Identify which cell holds the provided text, then report its [X, Y] central coordinate. 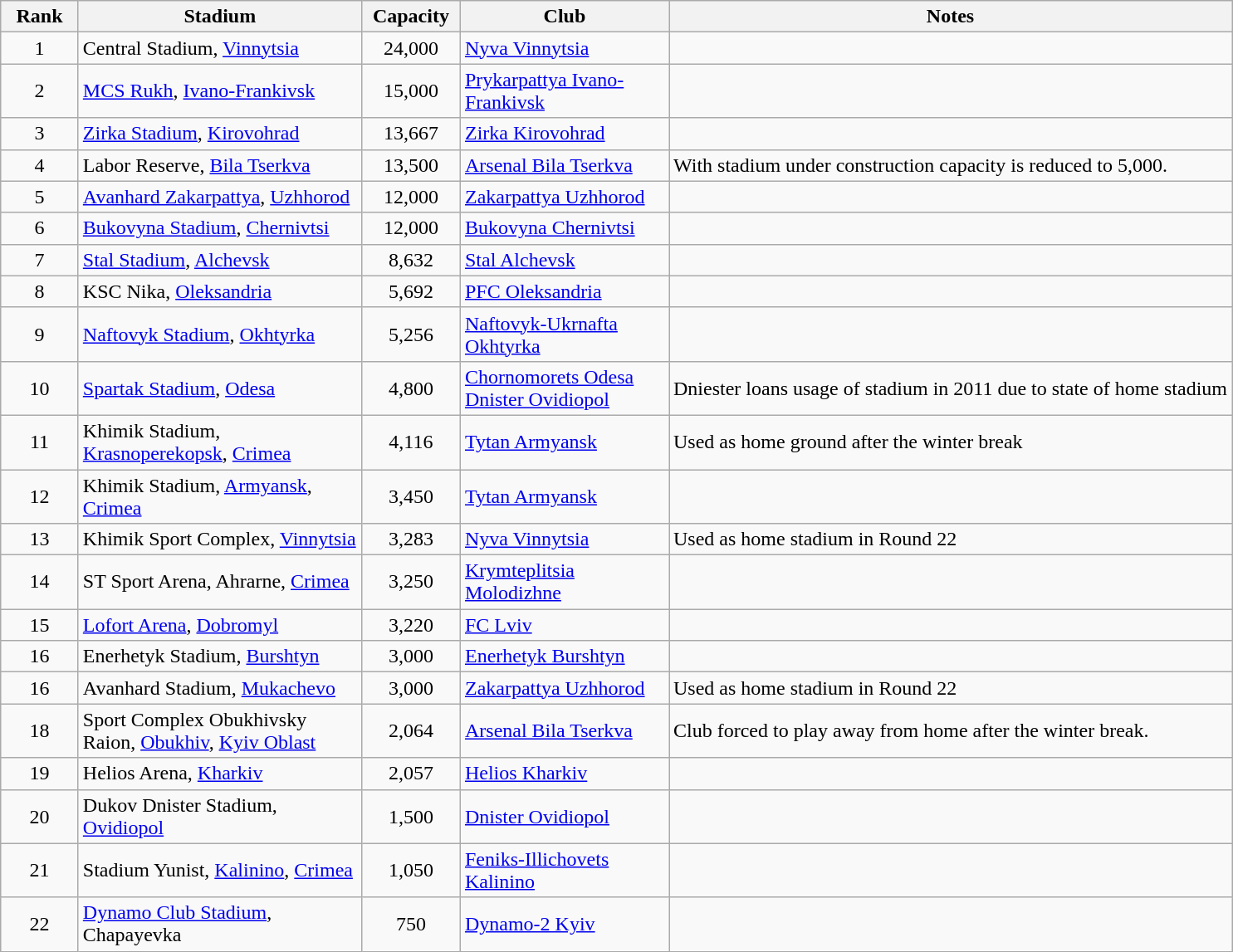
7 [40, 260]
Stal Stadium, Alchevsk [219, 260]
Used as home ground after the winter break [951, 442]
Spartak Stadium, Odesa [219, 388]
Naftovyk-Ukrnafta Okhtyrka [565, 334]
1,500 [410, 817]
Helios Arena, Kharkiv [219, 774]
24,000 [410, 48]
Khimik Sport Complex, Vinnytsia [219, 539]
11 [40, 442]
Stadium [219, 17]
Sport Complex Obukhivsky Raion, Obukhiv, Kyiv Oblast [219, 730]
Avanhard Stadium, Mukachevo [219, 688]
Khimik Stadium, Krasnoperekopsk, Crimea [219, 442]
Helios Kharkiv [565, 774]
22 [40, 925]
9 [40, 334]
Lofort Arena, Dobromyl [219, 625]
5,256 [410, 334]
Bukovyna Chernivtsi [565, 228]
5,692 [410, 291]
Dynamo Club Stadium, Chapayevka [219, 925]
2 [40, 91]
12 [40, 496]
Prykarpattya Ivano-Frankivsk [565, 91]
3,250 [410, 583]
4 [40, 165]
PFC Oleksandria [565, 291]
Enerhetyk Stadium, Burshtyn [219, 657]
8 [40, 291]
Zirka Kirovohrad [565, 134]
Club [565, 17]
Stal Alchevsk [565, 260]
15 [40, 625]
10 [40, 388]
19 [40, 774]
Bukovyna Stadium, Chernivtsi [219, 228]
4,116 [410, 442]
Chornomorets Odesa Dnister Ovidiopol [565, 388]
Avanhard Zakarpattya, Uzhhorod [219, 197]
750 [410, 925]
Club forced to play away from home after the winter break. [951, 730]
13,667 [410, 134]
ST Sport Arena, Ahrarne, Crimea [219, 583]
Rank [40, 17]
Naftovyk Stadium, Okhtyrka [219, 334]
5 [40, 197]
18 [40, 730]
4,800 [410, 388]
Dniester loans usage of stadium in 2011 due to state of home stadium [951, 388]
1 [40, 48]
3,283 [410, 539]
Labor Reserve, Bila Tserkva [219, 165]
20 [40, 817]
MCS Rukh, Ivano-Frankivsk [219, 91]
Central Stadium, Vinnytsia [219, 48]
FC Lviv [565, 625]
Notes [951, 17]
Stadium Yunist, Kalinino, Crimea [219, 870]
Zirka Stadium, Kirovohrad [219, 134]
1,050 [410, 870]
13 [40, 539]
15,000 [410, 91]
Enerhetyk Burshtyn [565, 657]
Dynamo-2 Kyiv [565, 925]
3 [40, 134]
Feniks-Illichovets Kalinino [565, 870]
3,220 [410, 625]
Krymteplitsia Molodizhne [565, 583]
Khimik Stadium, Armyansk, Crimea [219, 496]
8,632 [410, 260]
21 [40, 870]
14 [40, 583]
2,057 [410, 774]
3,450 [410, 496]
With stadium under construction capacity is reduced to 5,000. [951, 165]
2,064 [410, 730]
Dnister Ovidiopol [565, 817]
6 [40, 228]
Capacity [410, 17]
13,500 [410, 165]
Dukov Dnister Stadium, Ovidiopol [219, 817]
KSC Nika, Oleksandria [219, 291]
